Provide the [x, y] coordinate of the cell's center where the given text is located.  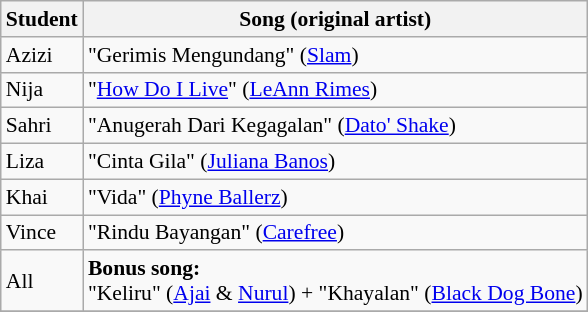
Azizi [42, 55]
"Gerimis Mengundang" (Slam) [336, 55]
Sahri [42, 126]
All [42, 282]
"Vida" (Phyne Ballerz) [336, 197]
Nija [42, 90]
"Anugerah Dari Kegagalan" (Dato' Shake) [336, 126]
Vince [42, 233]
Liza [42, 162]
"Rindu Bayangan" (Carefree) [336, 233]
"Cinta Gila" (Juliana Banos) [336, 162]
"How Do I Live" (LeAnn Rimes) [336, 90]
Khai [42, 197]
Bonus song: "Keliru" (Ajai & Nurul) + "Khayalan" (Black Dog Bone) [336, 282]
Song (original artist) [336, 19]
Student [42, 19]
